From the cell containing the given text, extract its center point as [x, y] coordinate. 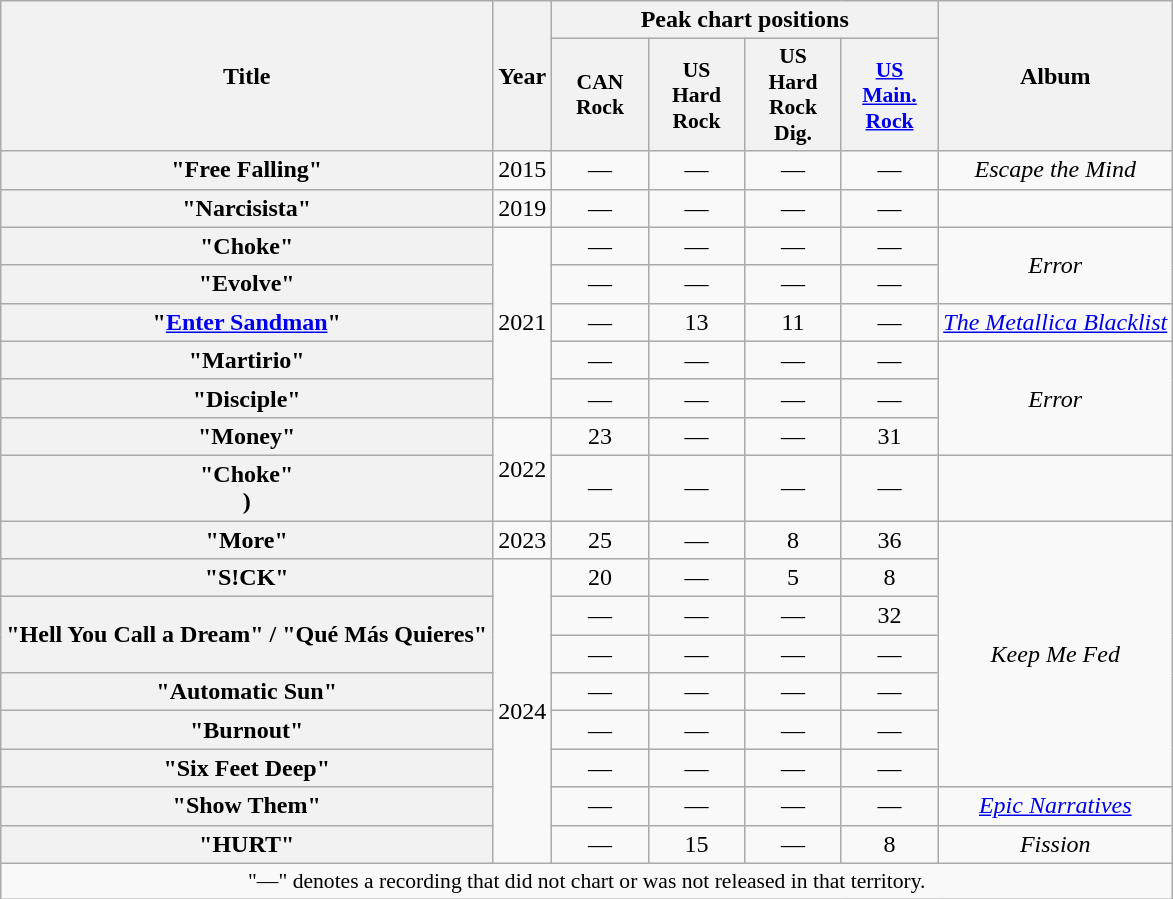
"Enter Sandman" [247, 322]
CANRock [600, 95]
"Six Feet Deep" [247, 768]
31 [890, 436]
2023 [522, 539]
"Burnout" [247, 730]
"—" denotes a recording that did not chart or was not released in that territory. [587, 881]
15 [696, 844]
11 [794, 322]
The Metallica Blacklist [1056, 322]
Escape the Mind [1056, 170]
USHardRock [696, 95]
Album [1056, 76]
Keep Me Fed [1056, 653]
"Free Falling" [247, 170]
"Evolve" [247, 284]
"Show Them" [247, 806]
USMain.Rock [890, 95]
2022 [522, 468]
32 [890, 616]
"Choke" [247, 246]
"Martirio" [247, 360]
USHardRockDig. [794, 95]
"Money" [247, 436]
13 [696, 322]
Fission [1056, 844]
"Choke" ) [247, 488]
2015 [522, 170]
25 [600, 539]
"Automatic Sun" [247, 692]
2019 [522, 208]
"Narcisista" [247, 208]
23 [600, 436]
5 [794, 578]
36 [890, 539]
Epic Narratives [1056, 806]
"HURT" [247, 844]
20 [600, 578]
Peak chart positions [745, 20]
Title [247, 76]
"S!CK" [247, 578]
Year [522, 76]
"Disciple" [247, 398]
"Hell You Call a Dream" / "Qué Más Quieres" [247, 635]
2024 [522, 711]
"More" [247, 539]
2021 [522, 322]
